Locate the cell with the specified text and output its (X, Y) center coordinate. 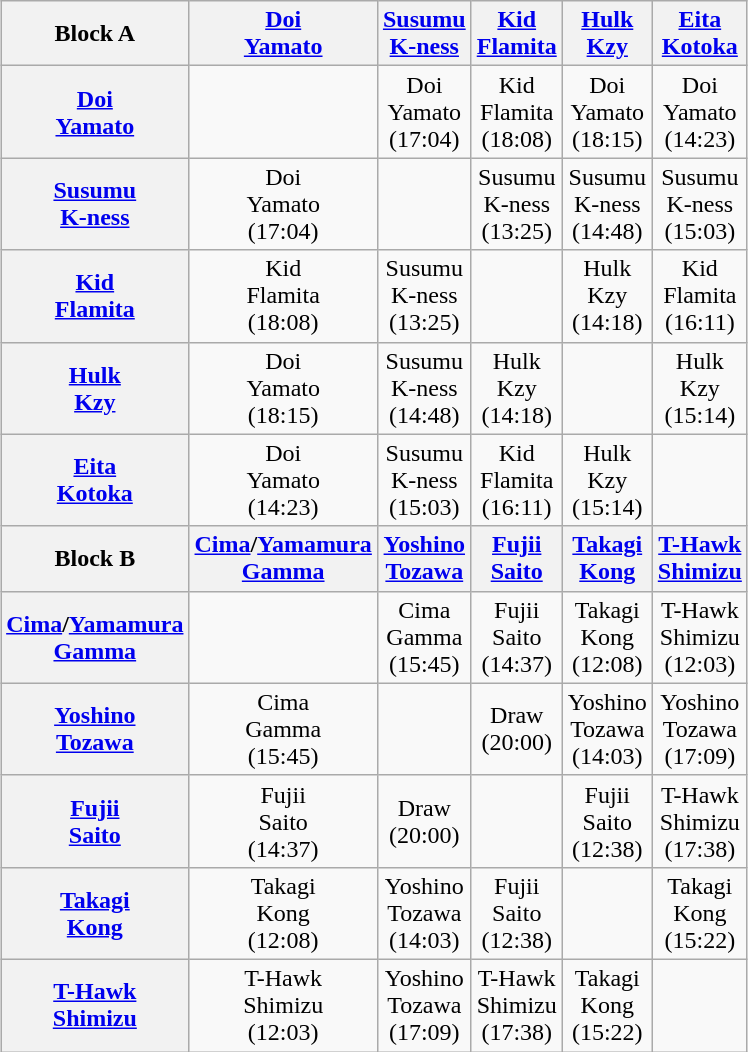
Block B (95, 558)
Block A (95, 34)
